From the cell containing the given text, extract its center point as [X, Y] coordinate. 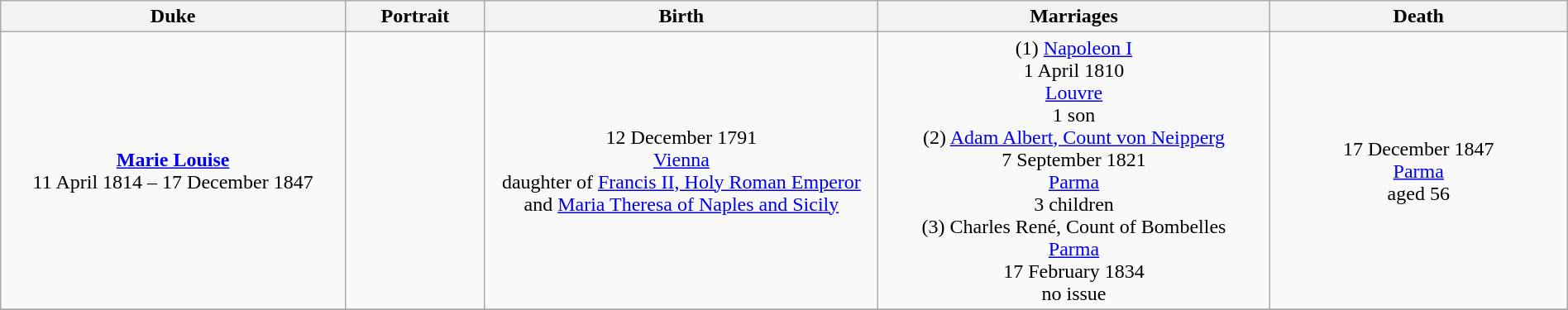
Death [1418, 17]
Birth [681, 17]
Marriages [1074, 17]
Marie Louise11 April 1814 – 17 December 1847 [174, 170]
Portrait [415, 17]
12 December 1791Vienna daughter of Francis II, Holy Roman Emperor and Maria Theresa of Naples and Sicily [681, 170]
Duke [174, 17]
17 December 1847 Parmaaged 56 [1418, 170]
